Capture the cell that displays the provided text and extract its (X, Y) central coordinate. 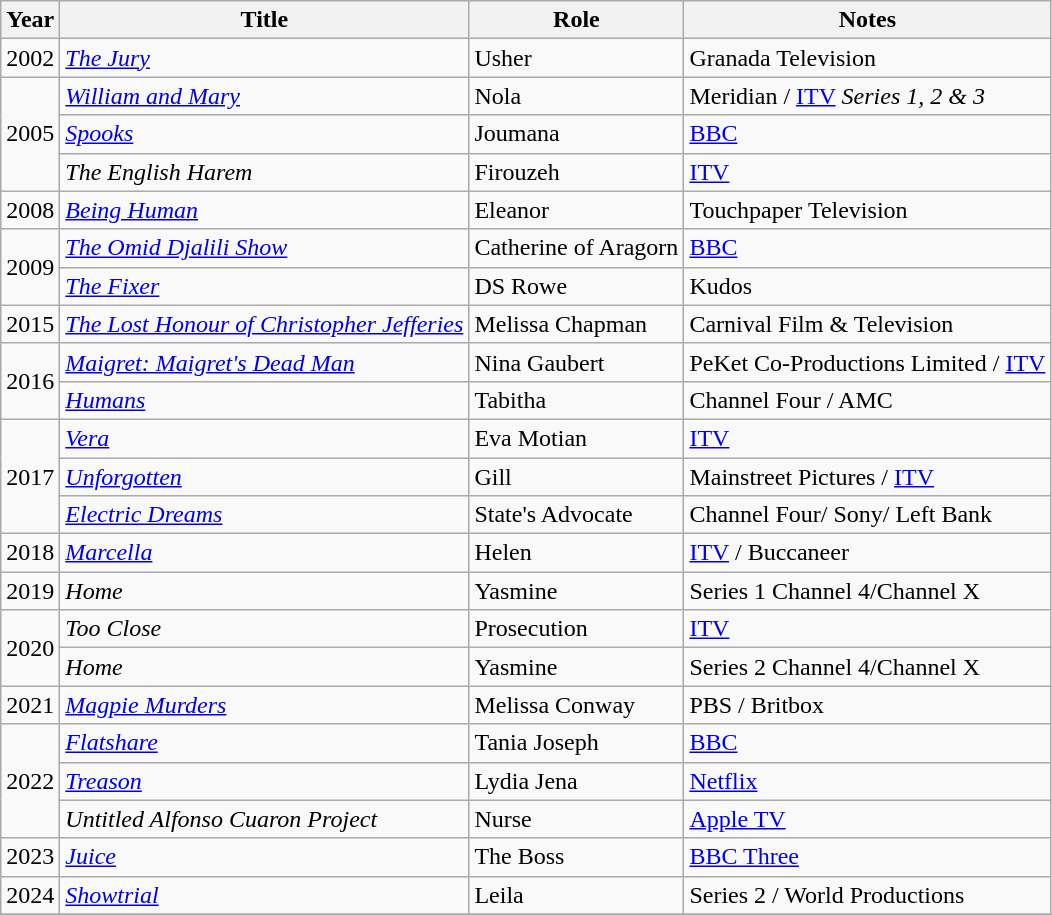
Netflix (868, 781)
Nola (576, 96)
Nina Gaubert (576, 362)
Nurse (576, 819)
Humans (264, 400)
Channel Four / AMC (868, 400)
Series 2 Channel 4/Channel X (868, 667)
The Jury (264, 58)
BBC Three (868, 857)
The Omid Djalili Show (264, 248)
Notes (868, 20)
Granada Television (868, 58)
2019 (30, 591)
2017 (30, 476)
2008 (30, 210)
Apple TV (868, 819)
PBS / Britbox (868, 705)
Marcella (264, 553)
2021 (30, 705)
Showtrial (264, 895)
Touchpaper Television (868, 210)
Eva Motian (576, 438)
Untitled Alfonso Cuaron Project (264, 819)
The Boss (576, 857)
Eleanor (576, 210)
2002 (30, 58)
Magpie Murders (264, 705)
ITV / Buccaneer (868, 553)
Mainstreet Pictures / ITV (868, 477)
State's Advocate (576, 515)
Firouzeh (576, 172)
Year (30, 20)
The Lost Honour of Christopher Jefferies (264, 324)
2024 (30, 895)
Vera (264, 438)
Meridian / ITV Series 1, 2 & 3 (868, 96)
2015 (30, 324)
Being Human (264, 210)
William and Mary (264, 96)
Tania Joseph (576, 743)
Tabitha (576, 400)
Unforgotten (264, 477)
Flatshare (264, 743)
Melissa Chapman (576, 324)
Gill (576, 477)
Lydia Jena (576, 781)
Role (576, 20)
Channel Four/ Sony/ Left Bank (868, 515)
2009 (30, 267)
Series 1 Channel 4/Channel X (868, 591)
DS Rowe (576, 286)
Carnival Film & Television (868, 324)
Leila (576, 895)
Usher (576, 58)
Prosecution (576, 629)
Maigret: Maigret's Dead Man (264, 362)
Joumana (576, 134)
Electric Dreams (264, 515)
2005 (30, 134)
2018 (30, 553)
The English Harem (264, 172)
2023 (30, 857)
Too Close (264, 629)
Catherine of Aragorn (576, 248)
Juice (264, 857)
2020 (30, 648)
Kudos (868, 286)
Spooks (264, 134)
2022 (30, 781)
Helen (576, 553)
PeKet Co-Productions Limited / ITV (868, 362)
Treason (264, 781)
2016 (30, 381)
Series 2 / World Productions (868, 895)
Melissa Conway (576, 705)
Title (264, 20)
The Fixer (264, 286)
